Extract the [x, y] coordinate from the center of the cell holding the provided text.  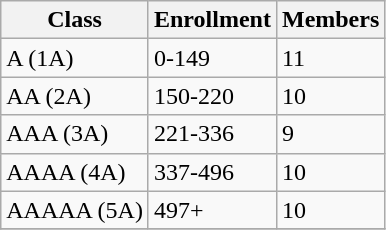
A (1A) [75, 58]
150-220 [212, 96]
Class [75, 20]
11 [330, 58]
9 [330, 134]
497+ [212, 210]
AAAAA (5A) [75, 210]
337-496 [212, 172]
0-149 [212, 58]
221-336 [212, 134]
AAA (3A) [75, 134]
AA (2A) [75, 96]
Enrollment [212, 20]
AAAA (4A) [75, 172]
Members [330, 20]
